Return [x, y] of the center of cell containing provided text 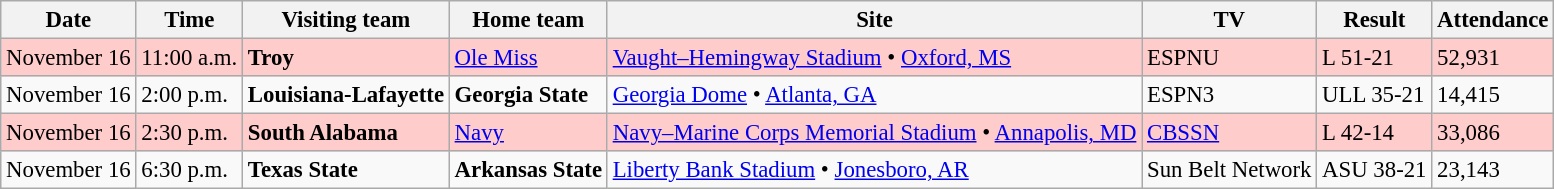
L 42-14 [1374, 133]
ULL 35-21 [1374, 95]
Attendance [1493, 20]
Navy [528, 133]
6:30 p.m. [190, 170]
Visiting team [346, 20]
L 51-21 [1374, 58]
11:00 a.m. [190, 58]
14,415 [1493, 95]
Troy [346, 58]
2:00 p.m. [190, 95]
Ole Miss [528, 58]
ESPNU [1230, 58]
Texas State [346, 170]
Arkansas State [528, 170]
Result [1374, 20]
33,086 [1493, 133]
Home team [528, 20]
ESPN3 [1230, 95]
Liberty Bank Stadium • Jonesboro, AR [874, 170]
TV [1230, 20]
52,931 [1493, 58]
ASU 38-21 [1374, 170]
CBSSN [1230, 133]
Navy–Marine Corps Memorial Stadium • Annapolis, MD [874, 133]
Date [68, 20]
Site [874, 20]
Louisiana-Lafayette [346, 95]
Georgia Dome • Atlanta, GA [874, 95]
Vaught–Hemingway Stadium • Oxford, MS [874, 58]
23,143 [1493, 170]
Time [190, 20]
South Alabama [346, 133]
2:30 p.m. [190, 133]
Sun Belt Network [1230, 170]
Georgia State [528, 95]
